Output the (x, y) coordinate of the center of the cell containing the given text.  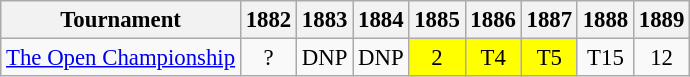
12 (662, 58)
1888 (605, 20)
1882 (268, 20)
1889 (662, 20)
T15 (605, 58)
Tournament (121, 20)
1885 (437, 20)
? (268, 58)
1887 (549, 20)
T5 (549, 58)
1883 (325, 20)
The Open Championship (121, 58)
T4 (493, 58)
2 (437, 58)
1886 (493, 20)
1884 (381, 20)
